Locate the cell with the specified text and output its (x, y) center coordinate. 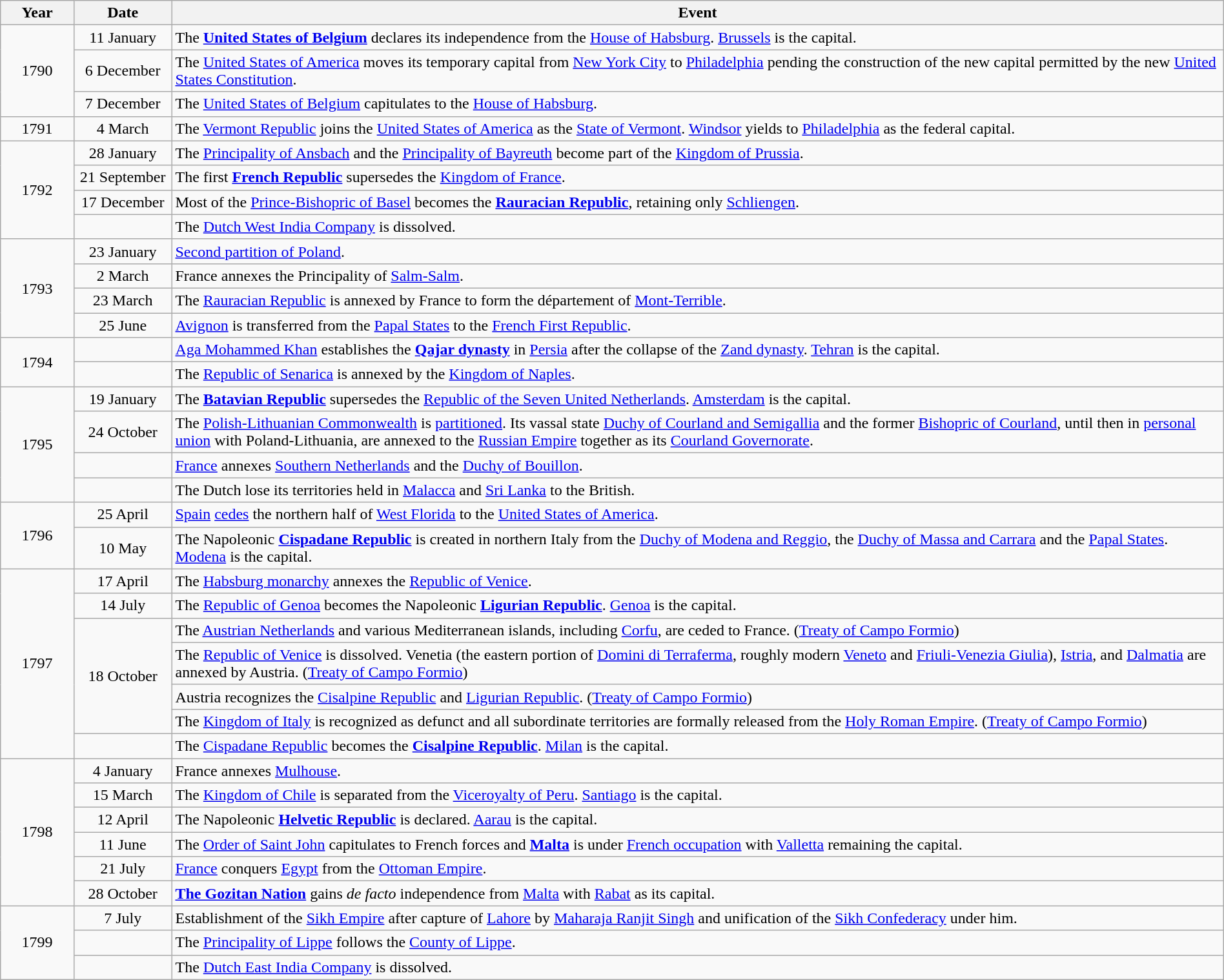
1791 (37, 128)
21 September (123, 178)
France annexes the Principality of Salm-Salm. (697, 276)
24 October (123, 433)
The Napoleonic Helvetic Republic is declared. Aarau is the capital. (697, 820)
The Habsburg monarchy annexes the Republic of Venice. (697, 581)
7 December (123, 104)
25 April (123, 515)
23 March (123, 300)
The United States of Belgium declares its independence from the House of Habsburg. Brussels is the capital. (697, 37)
1798 (37, 832)
10 May (123, 547)
The Gozitan Nation gains de facto independence from Malta with Rabat as its capital. (697, 893)
Event (697, 13)
14 July (123, 606)
17 December (123, 202)
Date (123, 13)
15 March (123, 795)
1796 (37, 536)
The Batavian Republic supersedes the Republic of the Seven United Netherlands. Amsterdam is the capital. (697, 399)
1790 (37, 71)
Year (37, 13)
The Republic of Genoa becomes the Napoleonic Ligurian Republic. Genoa is the capital. (697, 606)
Second partition of Poland. (697, 251)
11 January (123, 37)
Austria recognizes the Cisalpine Republic and Ligurian Republic. (Treaty of Campo Formio) (697, 697)
The Cispadane Republic becomes the Cisalpine Republic. Milan is the capital. (697, 746)
The Dutch lose its territories held in Malacca and Sri Lanka to the British. (697, 490)
The Dutch West India Company is dissolved. (697, 227)
France conquers Egypt from the Ottoman Empire. (697, 869)
4 March (123, 128)
23 January (123, 251)
France annexes Mulhouse. (697, 770)
28 October (123, 893)
Avignon is transferred from the Papal States to the French First Republic. (697, 325)
1792 (37, 190)
1794 (37, 362)
The Kingdom of Chile is separated from the Viceroyalty of Peru. Santiago is the capital. (697, 795)
1793 (37, 288)
The Principality of Lippe follows the County of Lippe. (697, 943)
6 December (123, 71)
7 July (123, 918)
The Republic of Senarica is annexed by the Kingdom of Naples. (697, 374)
2 March (123, 276)
The first French Republic supersedes the Kingdom of France. (697, 178)
The Vermont Republic joins the United States of America as the State of Vermont. Windsor yields to Philadelphia as the federal capital. (697, 128)
The Dutch East India Company is dissolved. (697, 967)
17 April (123, 581)
12 April (123, 820)
19 January (123, 399)
The Austrian Netherlands and various Mediterranean islands, including Corfu, are ceded to France. (Treaty of Campo Formio) (697, 630)
Establishment of the Sikh Empire after capture of Lahore by Maharaja Ranjit Singh and unification of the Sikh Confederacy under him. (697, 918)
11 June (123, 844)
28 January (123, 153)
1795 (37, 444)
Aga Mohammed Khan establishes the Qajar dynasty in Persia after the collapse of the Zand dynasty. Tehran is the capital. (697, 350)
France annexes Southern Netherlands and the Duchy of Bouillon. (697, 465)
4 January (123, 770)
21 July (123, 869)
Spain cedes the northern half of West Florida to the United States of America. (697, 515)
1797 (37, 664)
The United States of Belgium capitulates to the House of Habsburg. (697, 104)
The Principality of Ansbach and the Principality of Bayreuth become part of the Kingdom of Prussia. (697, 153)
Most of the Prince-Bishopric of Basel becomes the Rauracian Republic, retaining only Schliengen. (697, 202)
The Order of Saint John capitulates to French forces and Malta is under French occupation with Valletta remaining the capital. (697, 844)
The Rauracian Republic is annexed by France to form the département of Mont-Terrible. (697, 300)
25 June (123, 325)
18 October (123, 675)
1799 (37, 943)
